Detect which cell encompasses the target text, then output its [x, y] center coordinate. 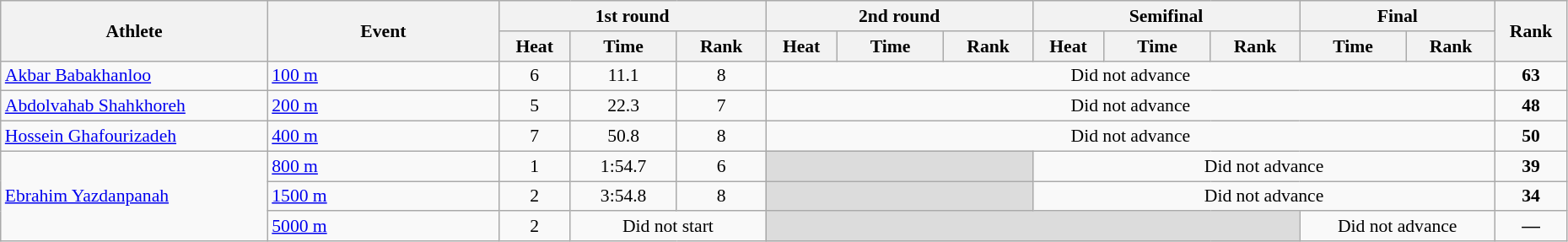
22.3 [624, 106]
800 m [383, 166]
Semifinal [1166, 16]
Athlete [134, 30]
5000 m [383, 227]
Did not start [668, 227]
Akbar Babakhanloo [134, 76]
200 m [383, 106]
1500 m [383, 196]
2nd round [899, 16]
Ebrahim Yazdanpanah [134, 196]
34 [1532, 196]
48 [1532, 106]
Abdolvahab Shahkhoreh [134, 106]
Event [383, 30]
100 m [383, 76]
— [1532, 227]
1:54.7 [624, 166]
Final [1398, 16]
11.1 [624, 76]
400 m [383, 137]
3:54.8 [624, 196]
5 [534, 106]
63 [1532, 76]
1st round [632, 16]
Hossein Ghafourizadeh [134, 137]
50.8 [624, 137]
39 [1532, 166]
1 [534, 166]
50 [1532, 137]
